Find where the given text appears and provide that cell's center as [x, y] coordinate. 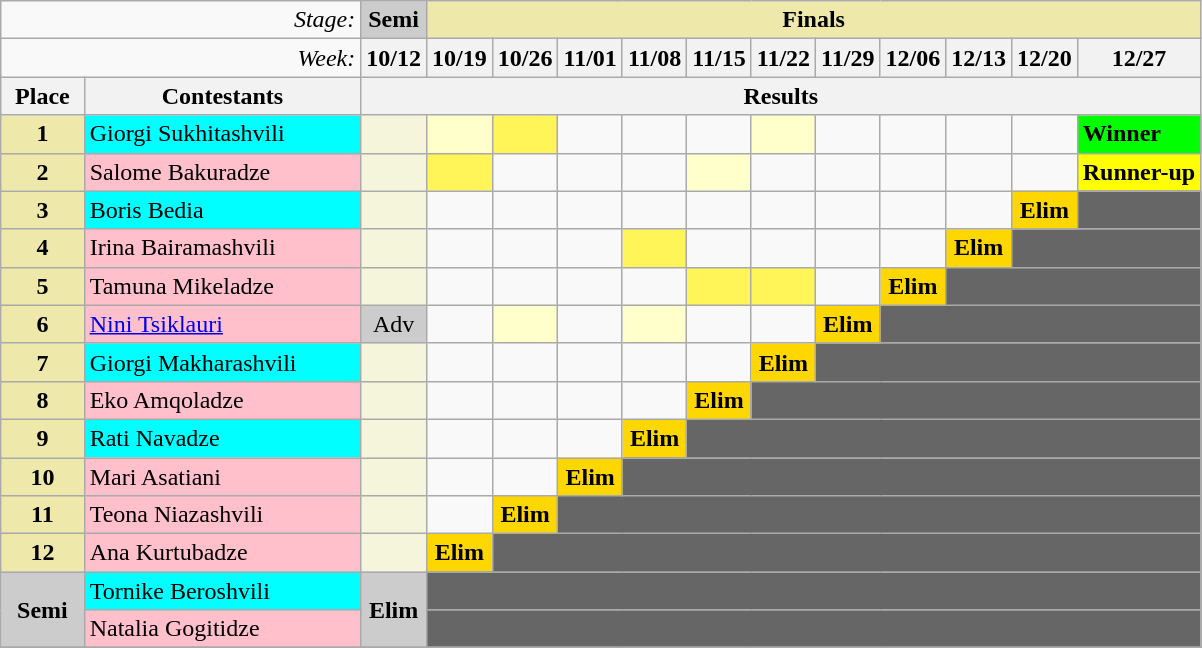
5 [42, 286]
10/19 [459, 58]
Place [42, 96]
12/27 [1139, 58]
Irina Bairamashvili [222, 248]
10 [42, 477]
12/13 [979, 58]
Eko Amqoladze [222, 400]
Teona Niazashvili [222, 515]
9 [42, 438]
Finals [813, 20]
Nini Tsiklauri [222, 324]
2 [42, 172]
12 [42, 553]
11/29 [848, 58]
8 [42, 400]
6 [42, 324]
3 [42, 210]
Boris Bedia [222, 210]
11/22 [783, 58]
Giorgi Sukhitashvili [222, 134]
Giorgi Makharashvili [222, 362]
10/26 [525, 58]
Salome Bakuradze [222, 172]
Tamuna Mikeladze [222, 286]
Week: [181, 58]
Results [781, 96]
Adv [394, 324]
12/20 [1044, 58]
Runner-up [1139, 172]
Mari Asatiani [222, 477]
1 [42, 134]
Stage: [181, 20]
Natalia Gogitidze [222, 629]
Tornike Beroshvili [222, 591]
Rati Navadze [222, 438]
7 [42, 362]
10/12 [394, 58]
11/01 [590, 58]
4 [42, 248]
Ana Kurtubadze [222, 553]
11 [42, 515]
Winner [1139, 134]
11/08 [654, 58]
12/06 [913, 58]
11/15 [719, 58]
Contestants [222, 96]
